Detect which cell encompasses the target text, then output its [x, y] center coordinate. 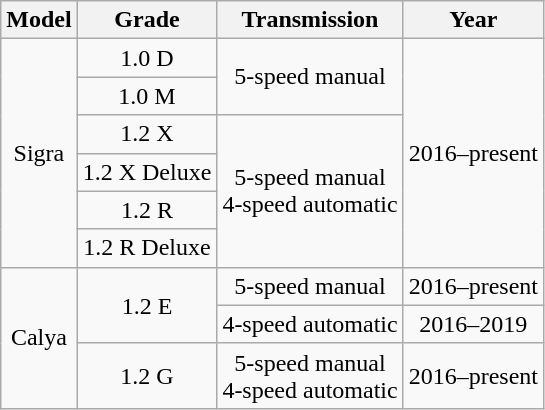
4-speed automatic [310, 324]
1.2 X Deluxe [147, 172]
Grade [147, 20]
1.0 D [147, 58]
Calya [39, 338]
Year [473, 20]
Model [39, 20]
2016–2019 [473, 324]
1.2 R [147, 210]
1.0 M [147, 96]
1.2 G [147, 376]
Transmission [310, 20]
1.2 R Deluxe [147, 248]
1.2 X [147, 134]
Sigra [39, 153]
1.2 E [147, 305]
